Find where the given text appears and provide that cell's center as [x, y] coordinate. 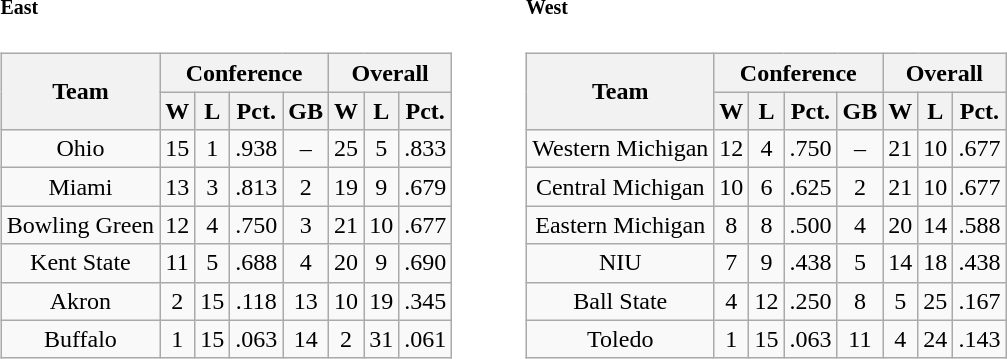
.688 [256, 263]
Eastern Michigan [620, 225]
.500 [810, 225]
Western Michigan [620, 149]
.345 [426, 301]
.061 [426, 339]
Miami [80, 187]
.250 [810, 301]
18 [936, 263]
Ball State [620, 301]
Ohio [80, 149]
7 [732, 263]
.625 [810, 187]
Akron [80, 301]
.588 [980, 225]
24 [936, 339]
Buffalo [80, 339]
.690 [426, 263]
.679 [426, 187]
.167 [980, 301]
NIU [620, 263]
31 [382, 339]
.938 [256, 149]
.118 [256, 301]
.833 [426, 149]
Kent State [80, 263]
6 [766, 187]
.143 [980, 339]
Central Michigan [620, 187]
.813 [256, 187]
Toledo [620, 339]
Bowling Green [80, 225]
